Return the [X, Y] coordinate for the center point of the cell that contains the specified text.  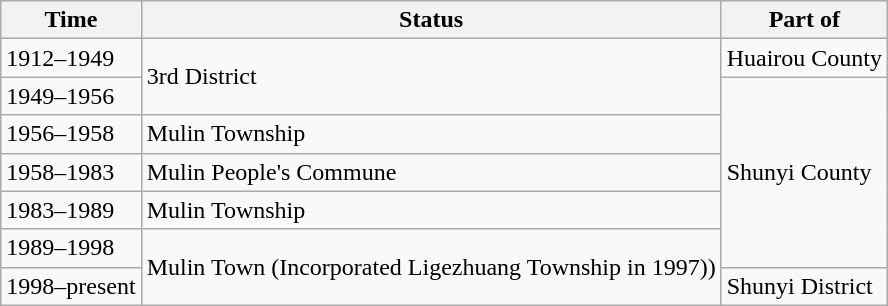
Part of [804, 20]
Shunyi District [804, 286]
Shunyi County [804, 172]
3rd District [431, 77]
1956–1958 [71, 134]
Status [431, 20]
1998–present [71, 286]
Huairou County [804, 58]
1983–1989 [71, 210]
1958–1983 [71, 172]
1989–1998 [71, 248]
1912–1949 [71, 58]
Mulin Town (Incorporated Ligezhuang Township in 1997)) [431, 267]
Time [71, 20]
1949–1956 [71, 96]
Mulin People's Commune [431, 172]
